Pinpoint the cell where the given text exists, returning its [x, y] midpoint coordinate. 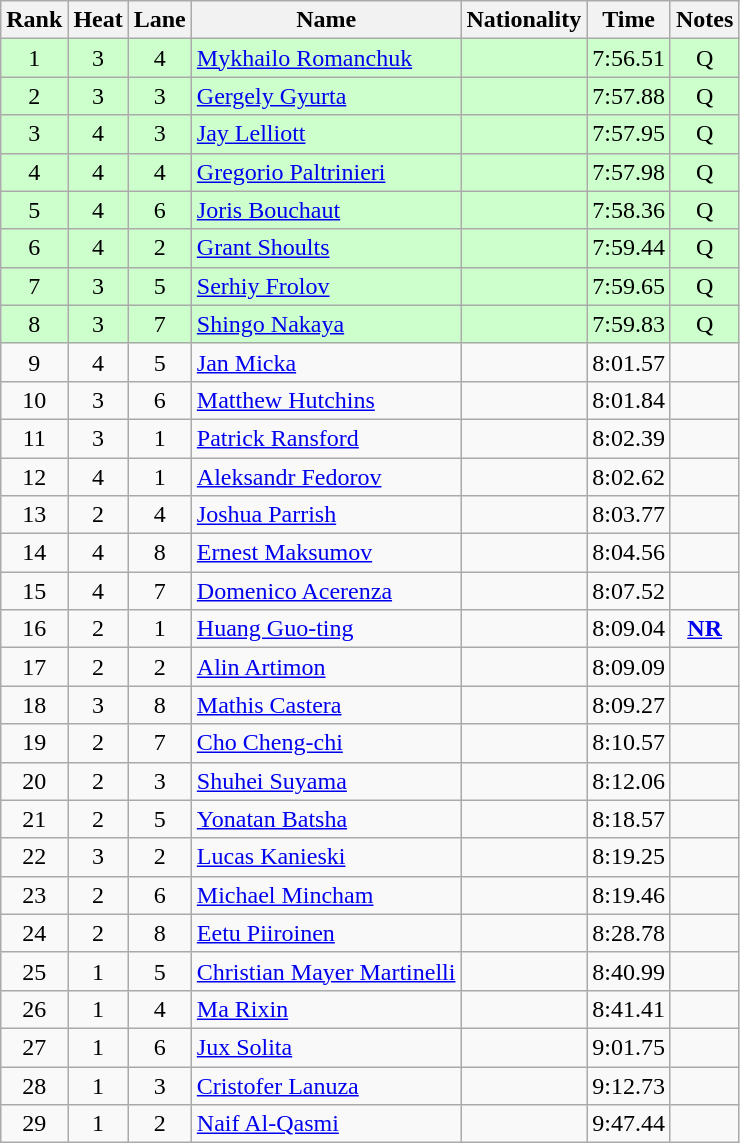
7:58.36 [629, 210]
Michael Mincham [326, 895]
Jay Lelliott [326, 134]
Mykhailo Romanchuk [326, 58]
14 [34, 553]
Lane [160, 20]
Aleksandr Fedorov [326, 477]
21 [34, 819]
9:01.75 [629, 1047]
9:47.44 [629, 1124]
7:56.51 [629, 58]
8:01.57 [629, 362]
Grant Shoults [326, 248]
Patrick Ransford [326, 438]
Jux Solita [326, 1047]
8:40.99 [629, 971]
29 [34, 1124]
8:28.78 [629, 933]
Naif Al-Qasmi [326, 1124]
23 [34, 895]
9:12.73 [629, 1085]
18 [34, 705]
Joris Bouchaut [326, 210]
11 [34, 438]
Name [326, 20]
Ernest Maksumov [326, 553]
Alin Artimon [326, 667]
Gregorio Paltrinieri [326, 172]
12 [34, 477]
7:59.65 [629, 286]
Nationality [524, 20]
Time [629, 20]
Shingo Nakaya [326, 324]
7:59.83 [629, 324]
27 [34, 1047]
7:57.95 [629, 134]
7:59.44 [629, 248]
Rank [34, 20]
8:09.04 [629, 629]
Yonatan Batsha [326, 819]
8:12.06 [629, 781]
Joshua Parrish [326, 515]
8:01.84 [629, 400]
8:04.56 [629, 553]
26 [34, 1009]
8:10.57 [629, 743]
20 [34, 781]
Heat [98, 20]
7:57.98 [629, 172]
8:19.25 [629, 857]
13 [34, 515]
8:41.41 [629, 1009]
17 [34, 667]
Eetu Piiroinen [326, 933]
Gergely Gyurta [326, 96]
8:02.62 [629, 477]
8:18.57 [629, 819]
Cristofer Lanuza [326, 1085]
Jan Micka [326, 362]
8:19.46 [629, 895]
16 [34, 629]
Huang Guo-ting [326, 629]
8:02.39 [629, 438]
NR [704, 629]
Notes [704, 20]
10 [34, 400]
19 [34, 743]
Christian Mayer Martinelli [326, 971]
Shuhei Suyama [326, 781]
8:03.77 [629, 515]
8:09.09 [629, 667]
22 [34, 857]
15 [34, 591]
Cho Cheng-chi [326, 743]
Mathis Castera [326, 705]
28 [34, 1085]
25 [34, 971]
7:57.88 [629, 96]
8:07.52 [629, 591]
Lucas Kanieski [326, 857]
Serhiy Frolov [326, 286]
Matthew Hutchins [326, 400]
Ma Rixin [326, 1009]
24 [34, 933]
8:09.27 [629, 705]
9 [34, 362]
Domenico Acerenza [326, 591]
